From the cell containing the given text, extract its center point as [X, Y] coordinate. 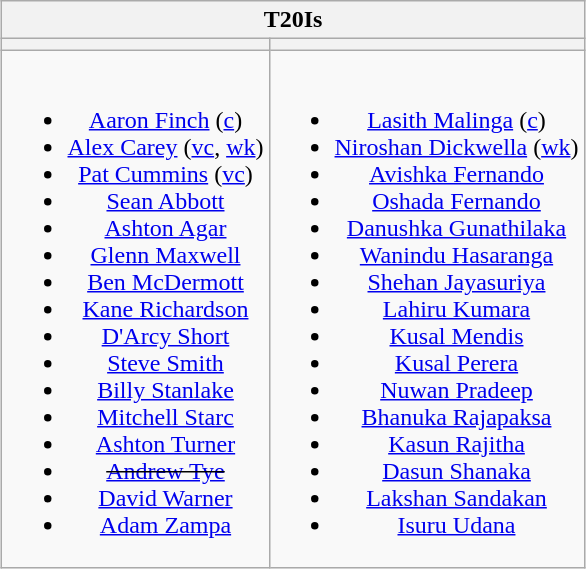
T20Is [293, 20]
